Locate the cell with the specified text and output its [x, y] center coordinate. 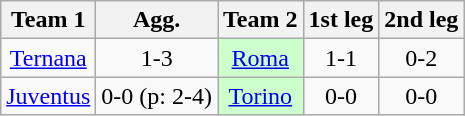
Agg. [157, 20]
2nd leg [422, 20]
1-3 [157, 58]
Roma [261, 58]
1-1 [341, 58]
0-2 [422, 58]
1st leg [341, 20]
Ternana [48, 58]
Torino [261, 96]
Team 1 [48, 20]
Juventus [48, 96]
Team 2 [261, 20]
0-0 (p: 2-4) [157, 96]
